Scan for the cell matching the given text and deliver its (x, y) coordinate at center. 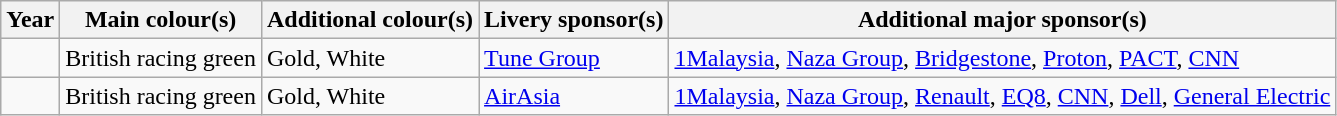
Livery sponsor(s) (574, 20)
1Malaysia, Naza Group, Bridgestone, Proton, PACT, CNN (1002, 58)
Main colour(s) (161, 20)
Additional major sponsor(s) (1002, 20)
1Malaysia, Naza Group, Renault, EQ8, CNN, Dell, General Electric (1002, 96)
Year (30, 20)
AirAsia (574, 96)
Additional colour(s) (370, 20)
Tune Group (574, 58)
